Pinpoint the cell where the given text exists, returning its (x, y) midpoint coordinate. 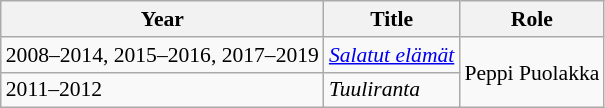
2011–2012 (162, 90)
Salatut elämät (392, 55)
Tuuliranta (392, 90)
2008–2014, 2015–2016, 2017–2019 (162, 55)
Title (392, 19)
Peppi Puolakka (532, 72)
Role (532, 19)
Year (162, 19)
